For the text-containing cell, return its midpoint in [x, y] coordinate format. 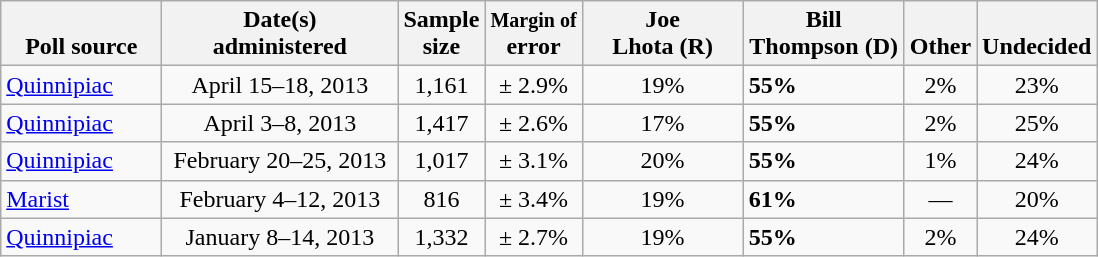
JoeLhota (R) [662, 34]
± 2.9% [534, 85]
25% [1037, 123]
February 20–25, 2013 [280, 161]
Samplesize [442, 34]
816 [442, 199]
Undecided [1037, 34]
February 4–12, 2013 [280, 199]
1,332 [442, 237]
Margin oferror [534, 34]
1,161 [442, 85]
BillThompson (D) [824, 34]
± 3.4% [534, 199]
1,417 [442, 123]
Marist [82, 199]
April 3–8, 2013 [280, 123]
23% [1037, 85]
January 8–14, 2013 [280, 237]
Date(s)administered [280, 34]
— [940, 199]
1% [940, 161]
Poll source [82, 34]
61% [824, 199]
± 2.6% [534, 123]
± 2.7% [534, 237]
17% [662, 123]
1,017 [442, 161]
Other [940, 34]
April 15–18, 2013 [280, 85]
± 3.1% [534, 161]
